Output the (x, y) coordinate of the center of the cell containing the given text.  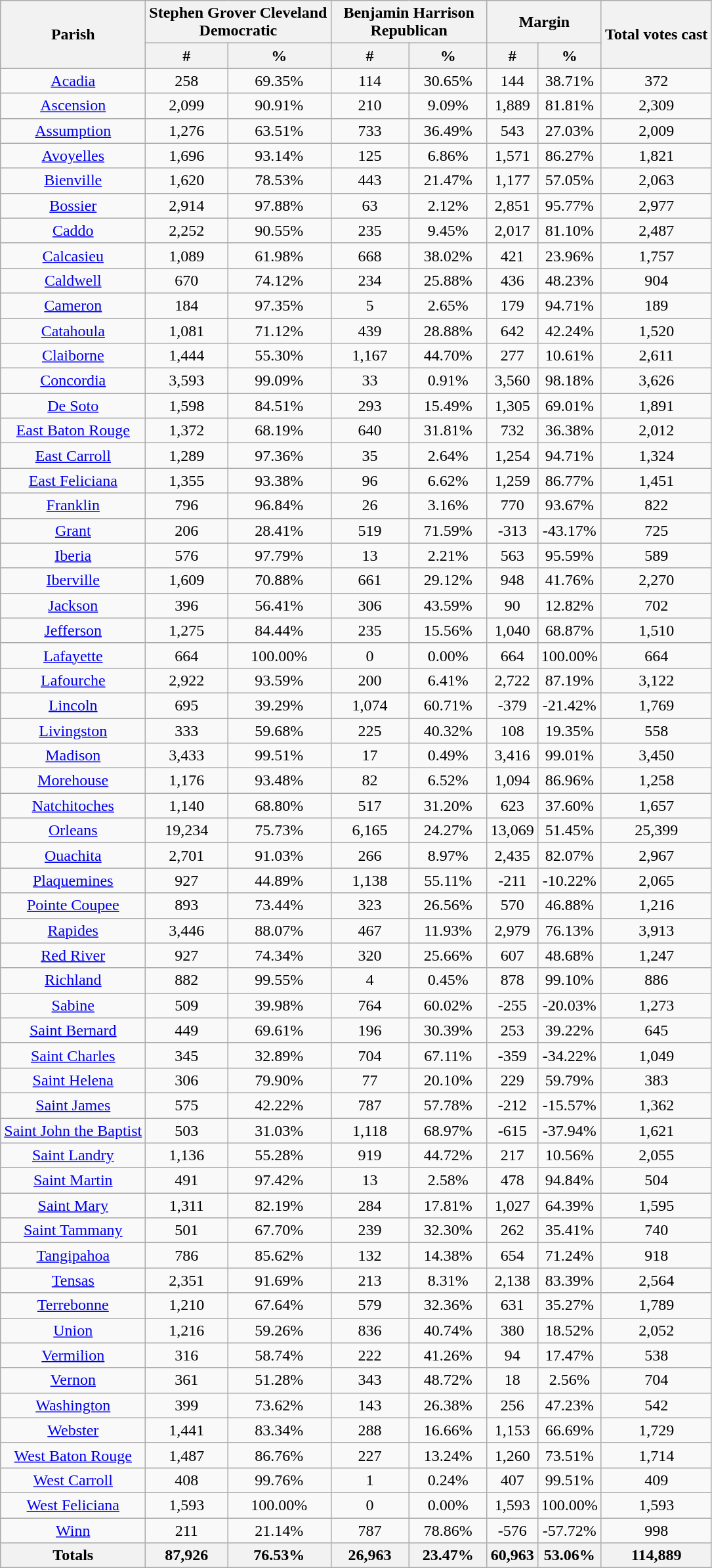
71.59% (448, 531)
2,055 (656, 1156)
9.45% (448, 230)
93.48% (280, 781)
46.88% (570, 905)
293 (370, 406)
645 (656, 1030)
563 (512, 555)
26 (370, 506)
60,963 (512, 1556)
623 (512, 806)
32.89% (280, 1055)
10.56% (570, 1156)
575 (186, 1105)
Saint Bernard (73, 1030)
73.44% (280, 905)
Sabine (73, 1005)
1 (370, 1480)
63 (370, 206)
60.02% (448, 1005)
1,729 (656, 1430)
66.69% (570, 1430)
13,069 (512, 831)
558 (656, 731)
31.20% (448, 806)
77 (370, 1080)
99.10% (570, 980)
1,074 (370, 705)
21.47% (448, 181)
36.38% (570, 431)
38.02% (448, 255)
1,598 (186, 406)
1,049 (656, 1055)
Webster (73, 1430)
41.26% (448, 1355)
543 (512, 131)
1,355 (186, 481)
1,696 (186, 156)
93.14% (280, 156)
71.24% (570, 1255)
196 (370, 1030)
234 (370, 280)
1,520 (656, 330)
44.70% (448, 356)
Saint Mary (73, 1206)
Claiborne (73, 356)
82.19% (280, 1206)
83.34% (280, 1430)
1,891 (656, 406)
74.12% (280, 280)
86.76% (280, 1455)
3,433 (186, 756)
836 (370, 1330)
32.36% (448, 1305)
184 (186, 305)
Union (73, 1330)
Lafourche (73, 680)
West Feliciana (73, 1505)
345 (186, 1055)
27.03% (570, 131)
99.09% (280, 381)
44.72% (448, 1156)
764 (370, 1005)
200 (370, 680)
97.42% (280, 1181)
90.55% (280, 230)
8.31% (448, 1280)
702 (656, 605)
87.19% (570, 680)
Acadia (73, 81)
3,122 (656, 680)
1,258 (656, 781)
60.71% (448, 705)
733 (370, 131)
1,027 (512, 1206)
Lincoln (73, 705)
Stephen Grover ClevelandDemocratic (238, 22)
Plaquemines (73, 881)
24.27% (448, 831)
68.19% (280, 431)
Concordia (73, 381)
Orleans (73, 831)
256 (512, 1405)
1,714 (656, 1455)
695 (186, 705)
323 (370, 905)
35 (370, 456)
56.41% (280, 605)
1,451 (656, 481)
Winn (73, 1531)
1,210 (186, 1305)
Margin (544, 22)
2,309 (656, 106)
2,009 (656, 131)
East Feliciana (73, 481)
41.76% (570, 580)
143 (370, 1405)
2,611 (656, 356)
21.14% (280, 1531)
23.96% (570, 255)
2,979 (512, 930)
501 (186, 1230)
99.01% (570, 756)
2,065 (656, 881)
10.61% (570, 356)
491 (186, 1181)
1,305 (512, 406)
95.77% (570, 206)
1,487 (186, 1455)
99.55% (280, 980)
2,564 (656, 1280)
3,626 (656, 381)
436 (512, 280)
95.59% (570, 555)
Vermilion (73, 1355)
1,889 (512, 106)
Pointe Coupee (73, 905)
Morehouse (73, 781)
48.68% (570, 955)
399 (186, 1405)
19,234 (186, 831)
2.65% (448, 305)
542 (656, 1405)
607 (512, 955)
654 (512, 1255)
39.22% (570, 1030)
288 (370, 1430)
-37.94% (570, 1130)
2,722 (512, 680)
213 (370, 1280)
Rapides (73, 930)
40.32% (448, 731)
Caldwell (73, 280)
361 (186, 1380)
2,487 (656, 230)
Grant (73, 531)
76.13% (570, 930)
17.47% (570, 1355)
25.66% (448, 955)
538 (656, 1355)
81.10% (570, 230)
467 (370, 930)
421 (512, 255)
68.97% (448, 1130)
1,177 (512, 181)
225 (370, 731)
69.61% (280, 1030)
Washington (73, 1405)
-212 (512, 1105)
2.64% (448, 456)
1,620 (186, 181)
69.35% (280, 81)
380 (512, 1330)
Calcasieu (73, 255)
1,276 (186, 131)
91.03% (280, 856)
70.88% (280, 580)
18.52% (570, 1330)
Natchitoches (73, 806)
1,595 (656, 1206)
-313 (512, 531)
1,621 (656, 1130)
Parish (73, 34)
55.28% (280, 1156)
1,273 (656, 1005)
570 (512, 905)
Caddo (73, 230)
57.78% (448, 1105)
-43.17% (570, 531)
822 (656, 506)
284 (370, 1206)
1,441 (186, 1430)
786 (186, 1255)
948 (512, 580)
503 (186, 1130)
144 (512, 81)
28.41% (280, 531)
26.56% (448, 905)
2,012 (656, 431)
Totals (73, 1556)
23.47% (448, 1556)
97.35% (280, 305)
91.69% (280, 1280)
96 (370, 481)
99.76% (280, 1480)
770 (512, 506)
-379 (512, 705)
732 (512, 431)
25.88% (448, 280)
East Carroll (73, 456)
919 (370, 1156)
1,138 (370, 881)
Iberia (73, 555)
893 (186, 905)
640 (370, 431)
277 (512, 356)
1,609 (186, 580)
64.39% (570, 1206)
1,789 (656, 1305)
51.28% (280, 1380)
6.62% (448, 481)
1,153 (512, 1430)
1,769 (656, 705)
409 (656, 1480)
96.84% (280, 506)
631 (512, 1305)
2,967 (656, 856)
19.35% (570, 731)
519 (370, 531)
West Carroll (73, 1480)
Tensas (73, 1280)
4 (370, 980)
1,821 (656, 156)
93.67% (570, 506)
-57.72% (570, 1531)
26.38% (448, 1405)
18 (512, 1380)
2,435 (512, 856)
93.38% (280, 481)
98.18% (570, 381)
Avoyelles (73, 156)
-211 (512, 881)
2,052 (656, 1330)
36.49% (448, 131)
55.11% (448, 881)
725 (656, 531)
West Baton Rouge (73, 1455)
1,510 (656, 630)
17.81% (448, 1206)
59.79% (570, 1080)
2,063 (656, 181)
918 (656, 1255)
Vernon (73, 1380)
79.90% (280, 1080)
Saint Charles (73, 1055)
68.87% (570, 630)
2,922 (186, 680)
De Soto (73, 406)
17 (370, 756)
1,176 (186, 781)
108 (512, 731)
42.22% (280, 1105)
78.86% (448, 1531)
-615 (512, 1130)
39.29% (280, 705)
0.49% (448, 756)
3.16% (448, 506)
-15.57% (570, 1105)
86.96% (570, 781)
37.60% (570, 806)
2,252 (186, 230)
Total votes cast (656, 34)
1,089 (186, 255)
1,259 (512, 481)
1,289 (186, 456)
2,914 (186, 206)
179 (512, 305)
84.44% (280, 630)
58.74% (280, 1355)
796 (186, 506)
206 (186, 531)
73.62% (280, 1405)
1,657 (656, 806)
8.97% (448, 856)
1,167 (370, 356)
69.01% (570, 406)
12.82% (570, 605)
68.80% (280, 806)
998 (656, 1531)
478 (512, 1181)
Saint Tammany (73, 1230)
47.23% (570, 1405)
97.79% (280, 555)
Lafayette (73, 655)
1,324 (656, 456)
222 (370, 1355)
11.93% (448, 930)
38.71% (570, 81)
1,254 (512, 456)
74.34% (280, 955)
1,571 (512, 156)
2,138 (512, 1280)
3,560 (512, 381)
48.72% (448, 1380)
East Baton Rouge (73, 431)
886 (656, 980)
1,275 (186, 630)
28.88% (448, 330)
132 (370, 1255)
439 (370, 330)
Saint John the Baptist (73, 1130)
882 (186, 980)
81.81% (570, 106)
40.74% (448, 1330)
Catahoula (73, 330)
Bienville (73, 181)
Saint James (73, 1105)
0.45% (448, 980)
407 (512, 1480)
253 (512, 1030)
878 (512, 980)
3,593 (186, 381)
57.05% (570, 181)
670 (186, 280)
2.56% (570, 1380)
Richland (73, 980)
210 (370, 106)
5 (370, 305)
189 (656, 305)
579 (370, 1305)
39.98% (280, 1005)
2.21% (448, 555)
266 (370, 856)
1,040 (512, 630)
-576 (512, 1531)
6.86% (448, 156)
94.84% (570, 1181)
Ascension (73, 106)
258 (186, 81)
84.51% (280, 406)
14.38% (448, 1255)
2,099 (186, 106)
-20.03% (570, 1005)
1,094 (512, 781)
333 (186, 731)
48.23% (570, 280)
61.98% (280, 255)
2,351 (186, 1280)
3,913 (656, 930)
42.24% (570, 330)
0.91% (448, 381)
93.59% (280, 680)
78.53% (280, 181)
Jefferson (73, 630)
2,851 (512, 206)
16.66% (448, 1430)
97.88% (280, 206)
1,136 (186, 1156)
2.58% (448, 1181)
Assumption (73, 131)
320 (370, 955)
88.07% (280, 930)
26,963 (370, 1556)
6.41% (448, 680)
372 (656, 81)
408 (186, 1480)
114,889 (656, 1556)
15.56% (448, 630)
31.03% (280, 1130)
904 (656, 280)
67.64% (280, 1305)
87,926 (186, 1556)
67.11% (448, 1055)
343 (370, 1380)
504 (656, 1181)
3,416 (512, 756)
Cameron (73, 305)
217 (512, 1156)
82 (370, 781)
1,444 (186, 356)
1,311 (186, 1206)
227 (370, 1455)
3,450 (656, 756)
31.81% (448, 431)
13.24% (448, 1455)
1,372 (186, 431)
Tangipahoa (73, 1255)
576 (186, 555)
76.53% (280, 1556)
1,118 (370, 1130)
2,701 (186, 856)
44.89% (280, 881)
1,362 (656, 1105)
-255 (512, 1005)
35.27% (570, 1305)
20.10% (448, 1080)
32.30% (448, 1230)
Bossier (73, 206)
25,399 (656, 831)
3,446 (186, 930)
Ouachita (73, 856)
589 (656, 555)
396 (186, 605)
Livingston (73, 731)
6.52% (448, 781)
59.26% (280, 1330)
Saint Martin (73, 1181)
82.07% (570, 856)
211 (186, 1531)
97.36% (280, 456)
43.59% (448, 605)
2,977 (656, 206)
740 (656, 1230)
229 (512, 1080)
94 (512, 1355)
Saint Helena (73, 1080)
316 (186, 1355)
2,017 (512, 230)
114 (370, 81)
Terrebonne (73, 1305)
30.39% (448, 1030)
53.06% (570, 1556)
Madison (73, 756)
2.12% (448, 206)
642 (512, 330)
-34.22% (570, 1055)
73.51% (570, 1455)
83.39% (570, 1280)
29.12% (448, 580)
6,165 (370, 831)
-359 (512, 1055)
9.09% (448, 106)
2,270 (656, 580)
1,757 (656, 255)
239 (370, 1230)
1,260 (512, 1455)
449 (186, 1030)
15.49% (448, 406)
59.68% (280, 731)
63.51% (280, 131)
Iberville (73, 580)
509 (186, 1005)
51.45% (570, 831)
-10.22% (570, 881)
86.27% (570, 156)
75.73% (280, 831)
71.12% (280, 330)
55.30% (280, 356)
1,081 (186, 330)
0.24% (448, 1480)
30.65% (448, 81)
-21.42% (570, 705)
1,140 (186, 806)
443 (370, 181)
Franklin (73, 506)
125 (370, 156)
35.41% (570, 1230)
Red River (73, 955)
661 (370, 580)
90.91% (280, 106)
517 (370, 806)
Jackson (73, 605)
1,247 (656, 955)
67.70% (280, 1230)
Saint Landry (73, 1156)
668 (370, 255)
86.77% (570, 481)
Benjamin HarrisonRepublican (409, 22)
383 (656, 1080)
262 (512, 1230)
33 (370, 381)
90 (512, 605)
85.62% (280, 1255)
